Pinpoint the cell where the given text exists, returning its [X, Y] midpoint coordinate. 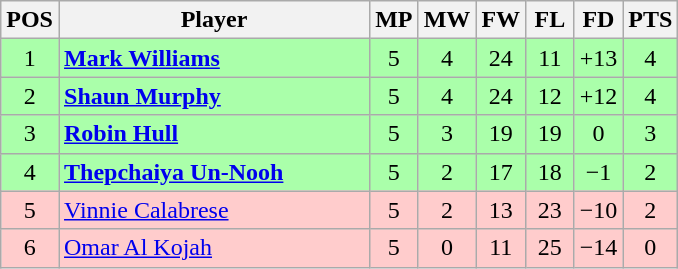
1 [30, 58]
25 [550, 248]
Robin Hull [214, 134]
PTS [650, 20]
13 [501, 210]
17 [501, 172]
+13 [598, 58]
12 [550, 96]
MP [394, 20]
18 [550, 172]
FL [550, 20]
MW [447, 20]
Player [214, 20]
FW [501, 20]
6 [30, 248]
−10 [598, 210]
Vinnie Calabrese [214, 210]
23 [550, 210]
FD [598, 20]
−14 [598, 248]
Thepchaiya Un-Nooh [214, 172]
Omar Al Kojah [214, 248]
Mark Williams [214, 58]
POS [30, 20]
−1 [598, 172]
+12 [598, 96]
Shaun Murphy [214, 96]
